Find where the given text appears and provide that cell's center as [X, Y] coordinate. 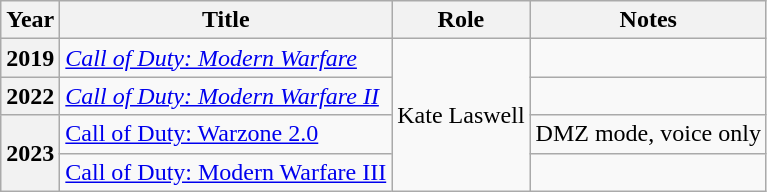
DMZ mode, voice only [648, 134]
Call of Duty: Modern Warfare II [226, 96]
Notes [648, 20]
Role [461, 20]
2019 [30, 58]
2022 [30, 96]
Call of Duty: Warzone 2.0 [226, 134]
2023 [30, 153]
Call of Duty: Modern Warfare III [226, 172]
Title [226, 20]
Kate Laswell [461, 115]
Year [30, 20]
Call of Duty: Modern Warfare [226, 58]
